Output the [x, y] coordinate of the center of the cell containing the given text.  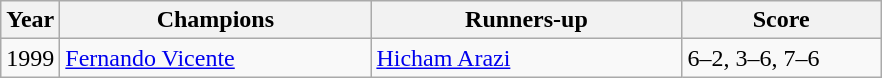
Runners-up [526, 20]
Hicham Arazi [526, 58]
1999 [30, 58]
Year [30, 20]
6–2, 3–6, 7–6 [782, 58]
Fernando Vicente [216, 58]
Score [782, 20]
Champions [216, 20]
